Scan for the cell matching the given text and deliver its (x, y) coordinate at center. 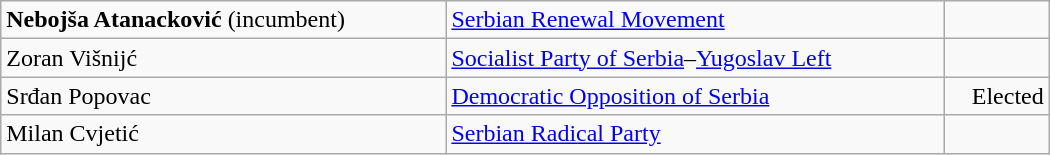
Serbian Renewal Movement (695, 20)
Serbian Radical Party (695, 134)
Zoran Višnijć (224, 58)
Socialist Party of Serbia–Yugoslav Left (695, 58)
Nebojša Atanacković (incumbent) (224, 20)
Democratic Opposition of Serbia (695, 96)
Srđan Popovac (224, 96)
Milan Cvjetić (224, 134)
Elected (997, 96)
